From the cell containing the given text, extract its center point as [x, y] coordinate. 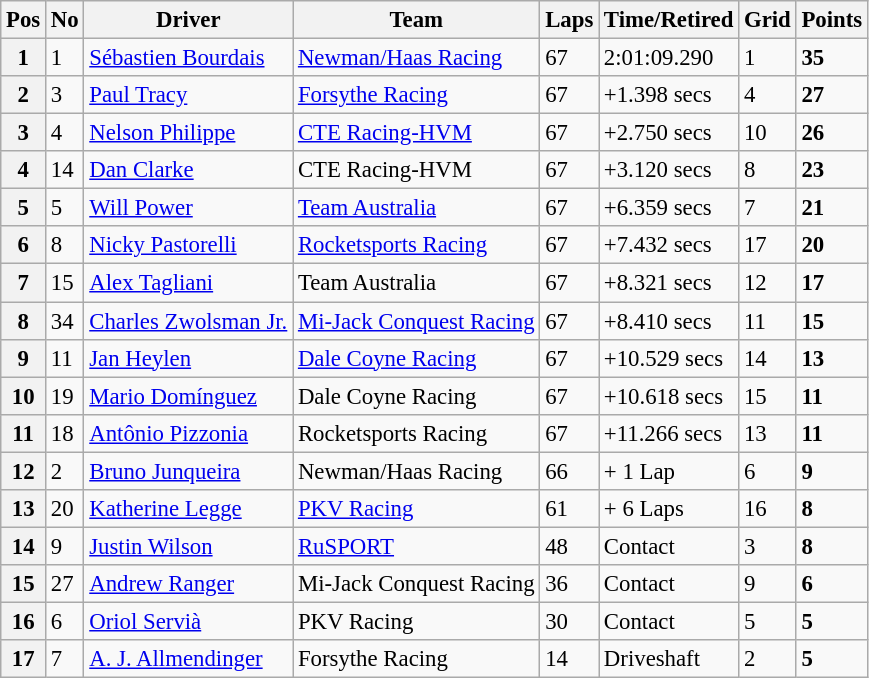
Antônio Pizzonia [188, 433]
Katherine Legge [188, 509]
36 [570, 584]
Pos [24, 20]
+3.120 secs [669, 170]
66 [570, 471]
A. J. Allmendinger [188, 659]
Dan Clarke [188, 170]
+2.750 secs [669, 133]
Andrew Ranger [188, 584]
+1.398 secs [669, 95]
48 [570, 546]
21 [832, 208]
Nicky Pastorelli [188, 245]
61 [570, 509]
Nelson Philippe [188, 133]
Charles Zwolsman Jr. [188, 321]
Paul Tracy [188, 95]
18 [65, 433]
Mario Domínguez [188, 396]
35 [832, 58]
2:01:09.290 [669, 58]
Alex Tagliani [188, 283]
Will Power [188, 208]
+8.410 secs [669, 321]
Driveshaft [669, 659]
30 [570, 621]
RuSPORT [416, 546]
+7.432 secs [669, 245]
+10.529 secs [669, 358]
Sébastien Bourdais [188, 58]
23 [832, 170]
Laps [570, 20]
Bruno Junqueira [188, 471]
Points [832, 20]
Grid [768, 20]
+8.321 secs [669, 283]
+11.266 secs [669, 433]
Oriol Servià [188, 621]
No [65, 20]
26 [832, 133]
34 [65, 321]
+10.618 secs [669, 396]
Jan Heylen [188, 358]
+6.359 secs [669, 208]
Justin Wilson [188, 546]
+ 6 Laps [669, 509]
+ 1 Lap [669, 471]
Team [416, 20]
Time/Retired [669, 20]
Driver [188, 20]
19 [65, 396]
